Provide the (x, y) coordinate of the cell's center where the given text is located.  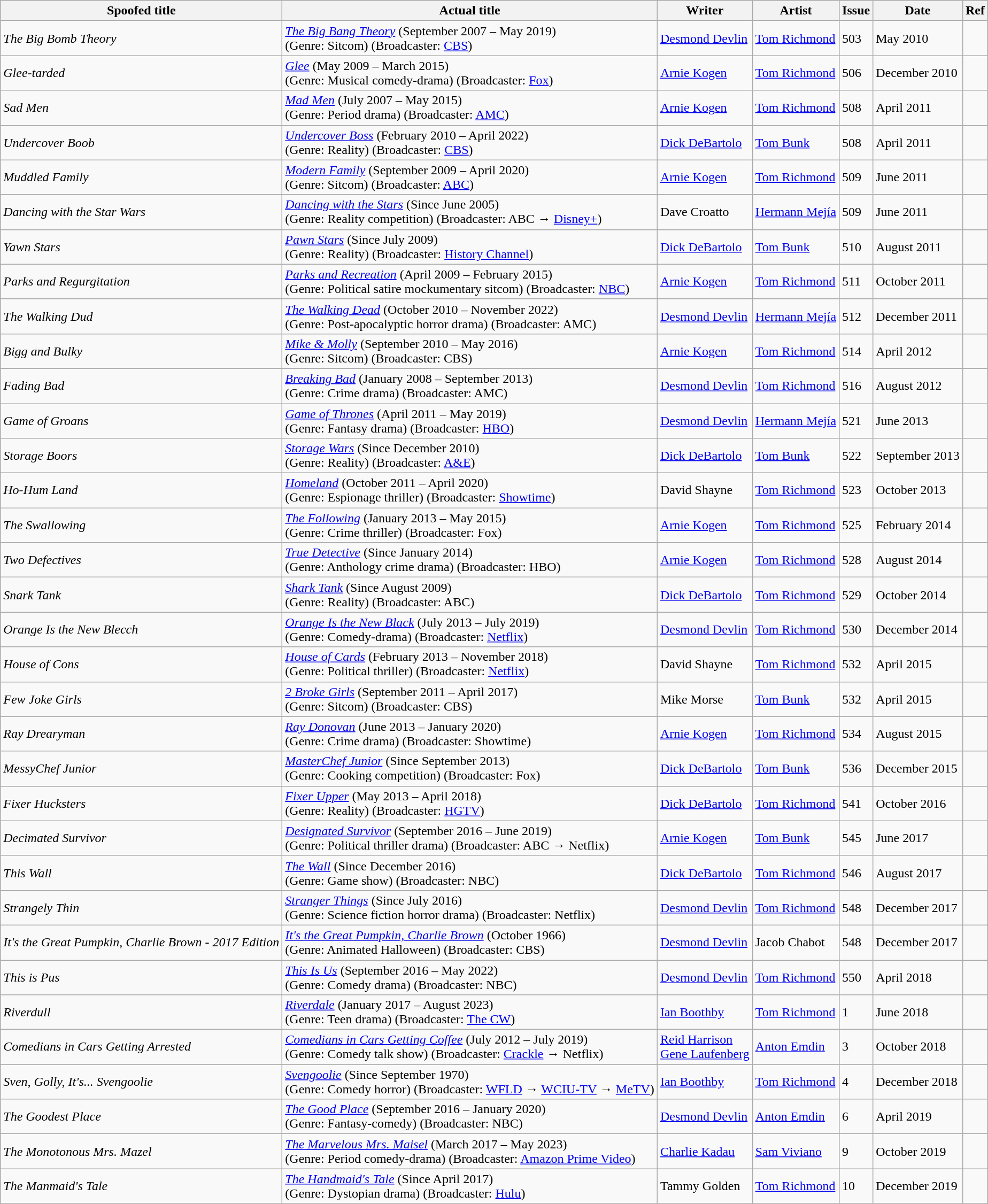
June 2017 (918, 838)
Riverdull (141, 1013)
The Following (January 2013 – May 2015)(Genre: Crime thriller) (Broadcaster: Fox) (470, 525)
523 (856, 491)
Yawn Stars (141, 247)
June 2018 (918, 1013)
10 (856, 1186)
503 (856, 38)
Writer (705, 11)
Sad Men (141, 108)
Mike & Molly (September 2010 – May 2016)(Genre: Sitcom) (Broadcaster: CBS) (470, 351)
October 2018 (918, 1047)
516 (856, 386)
April 2018 (918, 977)
October 2011 (918, 281)
This Is Us (September 2016 – May 2022)(Genre: Comedy drama) (Broadcaster: NBC) (470, 977)
514 (856, 351)
Issue (856, 11)
The Wall (Since December 2016)(Genre: Game show) (Broadcaster: NBC) (470, 873)
Homeland (October 2011 – April 2020)(Genre: Espionage thriller) (Broadcaster: Showtime) (470, 491)
2 Broke Girls (September 2011 – April 2017)(Genre: Sitcom) (Broadcaster: CBS) (470, 699)
House of Cards (February 2013 – November 2018)(Genre: Political thriller) (Broadcaster: Netflix) (470, 664)
Comedians in Cars Getting Coffee (July 2012 – July 2019)(Genre: Comedy talk show) (Broadcaster: Crackle → Netflix) (470, 1047)
December 2010 (918, 73)
534 (856, 734)
December 2011 (918, 317)
Undercover Boob (141, 142)
February 2014 (918, 525)
December 2018 (918, 1082)
October 2013 (918, 491)
550 (856, 977)
Modern Family (September 2009 – April 2020)(Genre: Sitcom) (Broadcaster: ABC) (470, 177)
Game of Groans (141, 420)
Fixer Upper (May 2013 – April 2018)(Genre: Reality) (Broadcaster: HGTV) (470, 803)
530 (856, 630)
The Goodest Place (141, 1116)
Dave Croatto (705, 212)
May 2010 (918, 38)
October 2016 (918, 803)
Snark Tank (141, 595)
541 (856, 803)
3 (856, 1047)
Pawn Stars (Since July 2009)(Genre: Reality) (Broadcaster: History Channel) (470, 247)
The Swallowing (141, 525)
True Detective (Since January 2014)(Genre: Anthology crime drama) (Broadcaster: HBO) (470, 560)
August 2012 (918, 386)
June 2013 (918, 420)
October 2019 (918, 1152)
Ray Drearyman (141, 734)
October 2014 (918, 595)
Storage Boors (141, 456)
Stranger Things (Since July 2016)(Genre: Science fiction horror drama) (Broadcaster: Netflix) (470, 908)
It's the Great Pumpkin, Charlie Brown (October 1966)(Genre: Animated Halloween) (Broadcaster: CBS) (470, 942)
529 (856, 595)
Mad Men (July 2007 – May 2015)(Genre: Period drama) (Broadcaster: AMC) (470, 108)
This is Pus (141, 977)
536 (856, 769)
The Manmaid's Tale (141, 1186)
Breaking Bad (January 2008 – September 2013)(Genre: Crime drama) (Broadcaster: AMC) (470, 386)
Jacob Chabot (796, 942)
House of Cons (141, 664)
The Walking Dud (141, 317)
Reid HarrisonGene Laufenberg (705, 1047)
Parks and Recreation (April 2009 – February 2015)(Genre: Political satire mockumentary sitcom) (Broadcaster: NBC) (470, 281)
Actual title (470, 11)
Dancing with the Star Wars (141, 212)
Muddled Family (141, 177)
August 2014 (918, 560)
The Marvelous Mrs. Maisel (March 2017 – May 2023)(Genre: Period comedy-drama) (Broadcaster: Amazon Prime Video) (470, 1152)
Tammy Golden (705, 1186)
510 (856, 247)
528 (856, 560)
Game of Thrones (April 2011 – May 2019)(Genre: Fantasy drama) (Broadcaster: HBO) (470, 420)
9 (856, 1152)
Fading Bad (141, 386)
The Monotonous Mrs. Mazel (141, 1152)
The Good Place (September 2016 – January 2020)(Genre: Fantasy-comedy) (Broadcaster: NBC) (470, 1116)
This Wall (141, 873)
Ref (975, 11)
August 2017 (918, 873)
Strangely Thin (141, 908)
512 (856, 317)
Riverdale (January 2017 – August 2023)(Genre: Teen drama) (Broadcaster: The CW) (470, 1013)
Two Defectives (141, 560)
It's the Great Pumpkin, Charlie Brown - 2017 Edition (141, 942)
December 2015 (918, 769)
Decimated Survivor (141, 838)
Artist (796, 11)
Mike Morse (705, 699)
Designated Survivor (September 2016 – June 2019)(Genre: Political thriller drama) (Broadcaster: ABC → Netflix) (470, 838)
The Big Bang Theory (September 2007 – May 2019)(Genre: Sitcom) (Broadcaster: CBS) (470, 38)
Bigg and Bulky (141, 351)
4 (856, 1082)
521 (856, 420)
522 (856, 456)
Ho-Hum Land (141, 491)
Svengoolie (Since September 1970)(Genre: Comedy horror) (Broadcaster: WFLD → WCIU-TV → MeTV) (470, 1082)
Undercover Boss (February 2010 – April 2022)(Genre: Reality) (Broadcaster: CBS) (470, 142)
Ray Donovan (June 2013 – January 2020)(Genre: Crime drama) (Broadcaster: Showtime) (470, 734)
6 (856, 1116)
April 2019 (918, 1116)
Glee-tarded (141, 73)
Fixer Hucksters (141, 803)
December 2019 (918, 1186)
546 (856, 873)
MasterChef Junior (Since September 2013)(Genre: Cooking competition) (Broadcaster: Fox) (470, 769)
Storage Wars (Since December 2010)(Genre: Reality) (Broadcaster: A&E) (470, 456)
April 2012 (918, 351)
Shark Tank (Since August 2009)(Genre: Reality) (Broadcaster: ABC) (470, 595)
Parks and Regurgitation (141, 281)
Orange Is the New Blecch (141, 630)
August 2011 (918, 247)
MessyChef Junior (141, 769)
Sven, Golly, It's... Svengoolie (141, 1082)
Charlie Kadau (705, 1152)
December 2014 (918, 630)
August 2015 (918, 734)
506 (856, 73)
545 (856, 838)
Sam Viviano (796, 1152)
511 (856, 281)
Dancing with the Stars (Since June 2005)(Genre: Reality competition) (Broadcaster: ABC → Disney+) (470, 212)
Few Joke Girls (141, 699)
Date (918, 11)
Comedians in Cars Getting Arrested (141, 1047)
The Walking Dead (October 2010 – November 2022)(Genre: Post-apocalyptic horror drama) (Broadcaster: AMC) (470, 317)
Orange Is the New Black (July 2013 – July 2019)(Genre: Comedy-drama) (Broadcaster: Netflix) (470, 630)
The Handmaid's Tale (Since April 2017)(Genre: Dystopian drama) (Broadcaster: Hulu) (470, 1186)
525 (856, 525)
The Big Bomb Theory (141, 38)
1 (856, 1013)
September 2013 (918, 456)
Spoofed title (141, 11)
Glee (May 2009 – March 2015)(Genre: Musical comedy-drama) (Broadcaster: Fox) (470, 73)
